From the cell containing the given text, extract its center point as [x, y] coordinate. 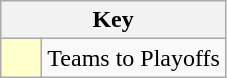
Teams to Playoffs [134, 58]
Key [114, 20]
